Locate the cell with the specified text and output its (x, y) center coordinate. 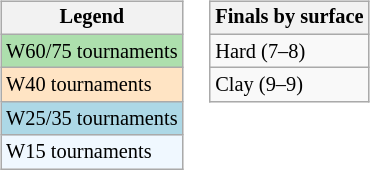
W25/35 tournaments (92, 119)
Clay (9–9) (289, 85)
W60/75 tournaments (92, 51)
Finals by surface (289, 18)
Legend (92, 18)
Hard (7–8) (289, 51)
W15 tournaments (92, 152)
W40 tournaments (92, 85)
